Provide the (X, Y) coordinate of the cell's center where the given text is located.  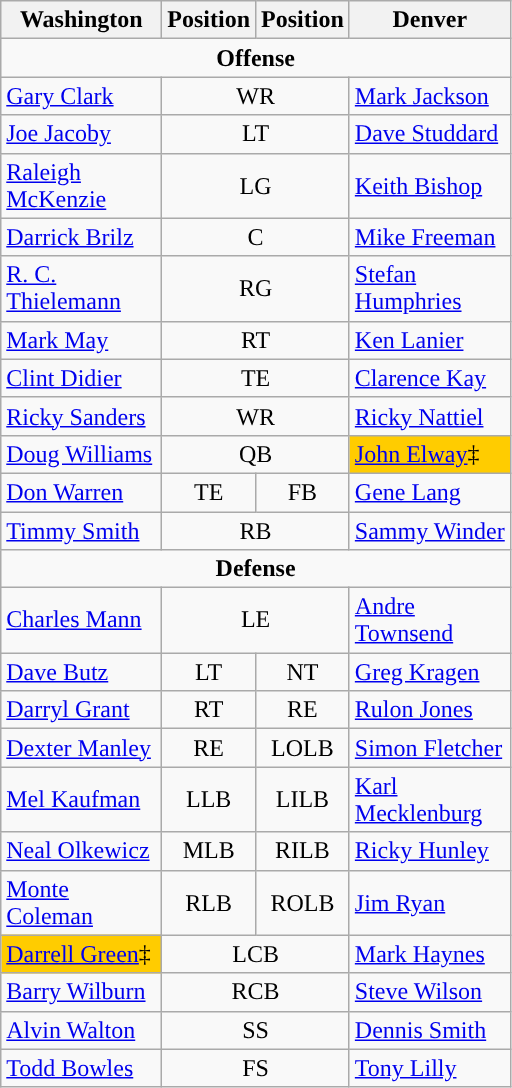
RLB (209, 902)
Stefan Humphries (430, 288)
Clarence Kay (430, 378)
Dexter Manley (82, 748)
Jim Ryan (430, 902)
Neal Olkewicz (82, 851)
Joe Jacoby (82, 134)
Greg Kragen (430, 672)
Sammy Winder (430, 531)
Charles Mann (82, 620)
Dennis Smith (430, 1030)
Ken Lanier (430, 340)
Steve Wilson (430, 992)
Ricky Hunley (430, 851)
Gene Lang (430, 492)
Alvin Walton (82, 1030)
Denver (430, 20)
LOLB (303, 748)
FS (256, 1068)
ROLB (303, 902)
Dave Butz (82, 672)
Mark May (82, 340)
Karl Mecklenburg (430, 800)
Monte Coleman (82, 902)
Darrick Brilz (82, 237)
RB (256, 531)
Mark Jackson (430, 96)
Ricky Sanders (82, 416)
Andre Townsend (430, 620)
LLB (209, 800)
FB (303, 492)
Offense (256, 58)
Timmy Smith (82, 531)
Mark Haynes (430, 954)
RCB (256, 992)
LCB (256, 954)
LG (256, 186)
Mike Freeman (430, 237)
Keith Bishop (430, 186)
Gary Clark (82, 96)
LILB (303, 800)
QB (256, 454)
Simon Fletcher (430, 748)
Don Warren (82, 492)
Dave Studdard (430, 134)
Darryl Grant (82, 710)
Doug Williams (82, 454)
Ricky Nattiel (430, 416)
Barry Wilburn (82, 992)
NT (303, 672)
SS (256, 1030)
MLB (209, 851)
Tony Lilly (430, 1068)
Mel Kaufman (82, 800)
John Elway‡ (430, 454)
R. C. Thielemann (82, 288)
Defense (256, 569)
Darrell Green‡ (82, 954)
Washington (82, 20)
RILB (303, 851)
Todd Bowles (82, 1068)
Rulon Jones (430, 710)
RG (256, 288)
Clint Didier (82, 378)
Raleigh McKenzie (82, 186)
LE (256, 620)
C (256, 237)
